Return the (x, y) coordinate for the center point of the cell that contains the specified text.  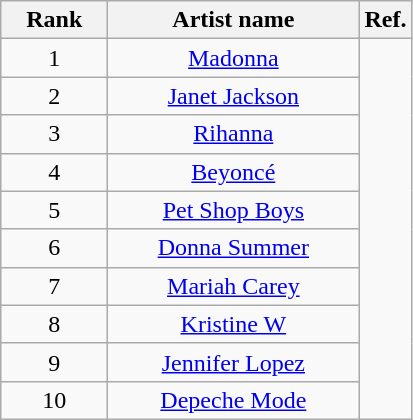
Pet Shop Boys (234, 210)
Rihanna (234, 134)
7 (54, 286)
Depeche Mode (234, 400)
Mariah Carey (234, 286)
9 (54, 362)
5 (54, 210)
10 (54, 400)
Madonna (234, 58)
Ref. (386, 20)
3 (54, 134)
Beyoncé (234, 172)
Donna Summer (234, 248)
Rank (54, 20)
8 (54, 324)
2 (54, 96)
Jennifer Lopez (234, 362)
Artist name (234, 20)
Janet Jackson (234, 96)
6 (54, 248)
Kristine W (234, 324)
1 (54, 58)
4 (54, 172)
